Search for the cell housing the specified text and yield its [x, y] center coordinate. 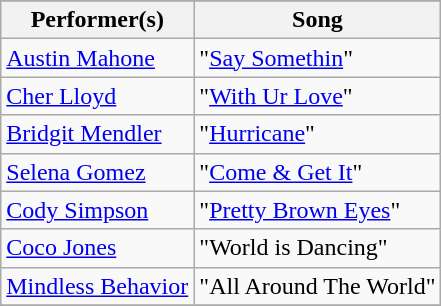
"All Around The World" [318, 286]
Cody Simpson [98, 210]
"With Ur Love" [318, 96]
"World is Dancing" [318, 248]
"Hurricane" [318, 134]
"Come & Get It" [318, 172]
Austin Mahone [98, 58]
Selena Gomez [98, 172]
Cher Lloyd [98, 96]
Song [318, 20]
Coco Jones [98, 248]
"Pretty Brown Eyes" [318, 210]
Performer(s) [98, 20]
"Say Somethin" [318, 58]
Mindless Behavior [98, 286]
Bridgit Mendler [98, 134]
